From the cell containing the given text, extract its center point as (X, Y) coordinate. 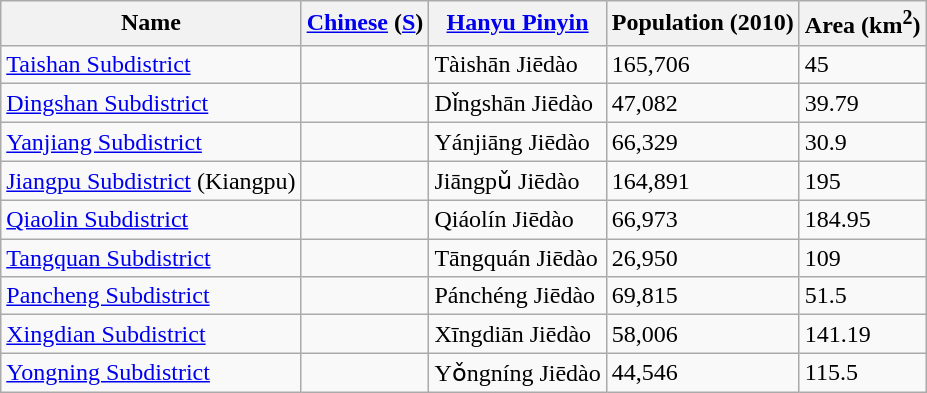
66,973 (702, 220)
Xingdian Subdistrict (151, 334)
30.9 (862, 142)
Qiáolín Jiēdào (518, 220)
39.79 (862, 103)
Yǒngníng Jiēdào (518, 373)
Chinese (S) (365, 24)
51.5 (862, 296)
44,546 (702, 373)
Pancheng Subdistrict (151, 296)
Xīngdiān Jiēdào (518, 334)
47,082 (702, 103)
Dingshan Subdistrict (151, 103)
Pánchéng Jiēdào (518, 296)
Hanyu Pinyin (518, 24)
Yanjiang Subdistrict (151, 142)
Tāngquán Jiēdào (518, 258)
Yánjiāng Jiēdào (518, 142)
195 (862, 181)
Yongning Subdistrict (151, 373)
184.95 (862, 220)
Jiāngpǔ Jiēdào (518, 181)
Tàishān Jiēdào (518, 64)
Jiangpu Subdistrict (Kiangpu) (151, 181)
Population (2010) (702, 24)
Taishan Subdistrict (151, 64)
58,006 (702, 334)
164,891 (702, 181)
Area (km2) (862, 24)
26,950 (702, 258)
Qiaolin Subdistrict (151, 220)
109 (862, 258)
141.19 (862, 334)
Name (151, 24)
69,815 (702, 296)
45 (862, 64)
66,329 (702, 142)
165,706 (702, 64)
Tangquan Subdistrict (151, 258)
115.5 (862, 373)
Dǐngshān Jiēdào (518, 103)
